Find where the given text appears and provide that cell's center as (x, y) coordinate. 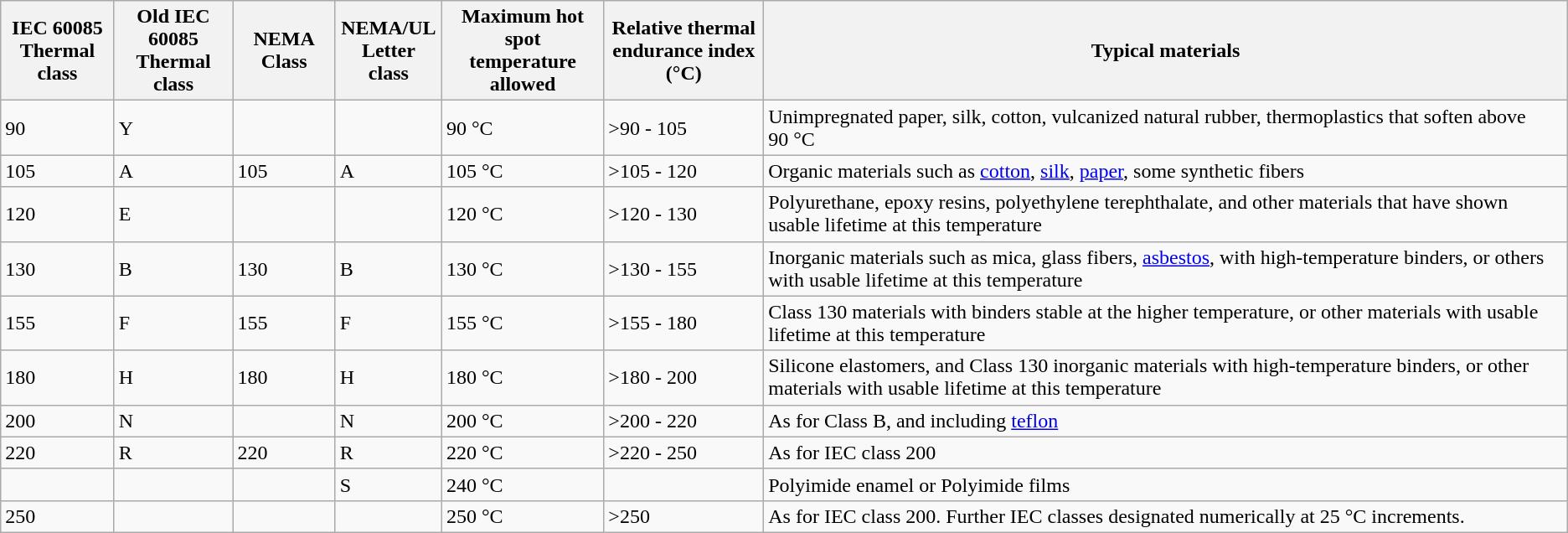
As for Class B, and including teflon (1166, 421)
>120 - 130 (683, 215)
>200 - 220 (683, 421)
NEMA/UL Letter class (389, 50)
As for IEC class 200 (1166, 453)
>130 - 155 (683, 268)
180 °C (523, 377)
Old IEC 60085 Thermal class (173, 50)
>220 - 250 (683, 453)
Polyurethane, epoxy resins, polyethylene terephthalate, and other materials that have shown usable lifetime at this temperature (1166, 215)
NEMA Class (284, 50)
Class 130 materials with binders stable at the higher temperature, or other materials with usable lifetime at this temperature (1166, 323)
250 °C (523, 516)
130 °C (523, 268)
200 °C (523, 421)
240 °C (523, 484)
Inorganic materials such as mica, glass fibers, asbestos, with high-temperature binders, or others with usable lifetime at this temperature (1166, 268)
90 (57, 127)
IEC 60085 Thermal class (57, 50)
120 °C (523, 215)
105 °C (523, 171)
E (173, 215)
>105 - 120 (683, 171)
200 (57, 421)
As for IEC class 200. Further IEC classes designated numerically at 25 °C increments. (1166, 516)
Maximum hot spot temperature allowed (523, 50)
Relative thermal endurance index (°C) (683, 50)
155 °C (523, 323)
250 (57, 516)
90 °C (523, 127)
Silicone elastomers, and Class 130 inorganic materials with high-temperature binders, or other materials with usable lifetime at this temperature (1166, 377)
Polyimide enamel or Polyimide films (1166, 484)
Organic materials such as cotton, silk, paper, some synthetic fibers (1166, 171)
Typical materials (1166, 50)
120 (57, 215)
S (389, 484)
220 °C (523, 453)
>250 (683, 516)
Unimpregnated paper, silk, cotton, vulcanized natural rubber, thermoplastics that soften above 90 °C (1166, 127)
>180 - 200 (683, 377)
>155 - 180 (683, 323)
>90 - 105 (683, 127)
Y (173, 127)
